Detect which cell encompasses the target text, then output its (X, Y) center coordinate. 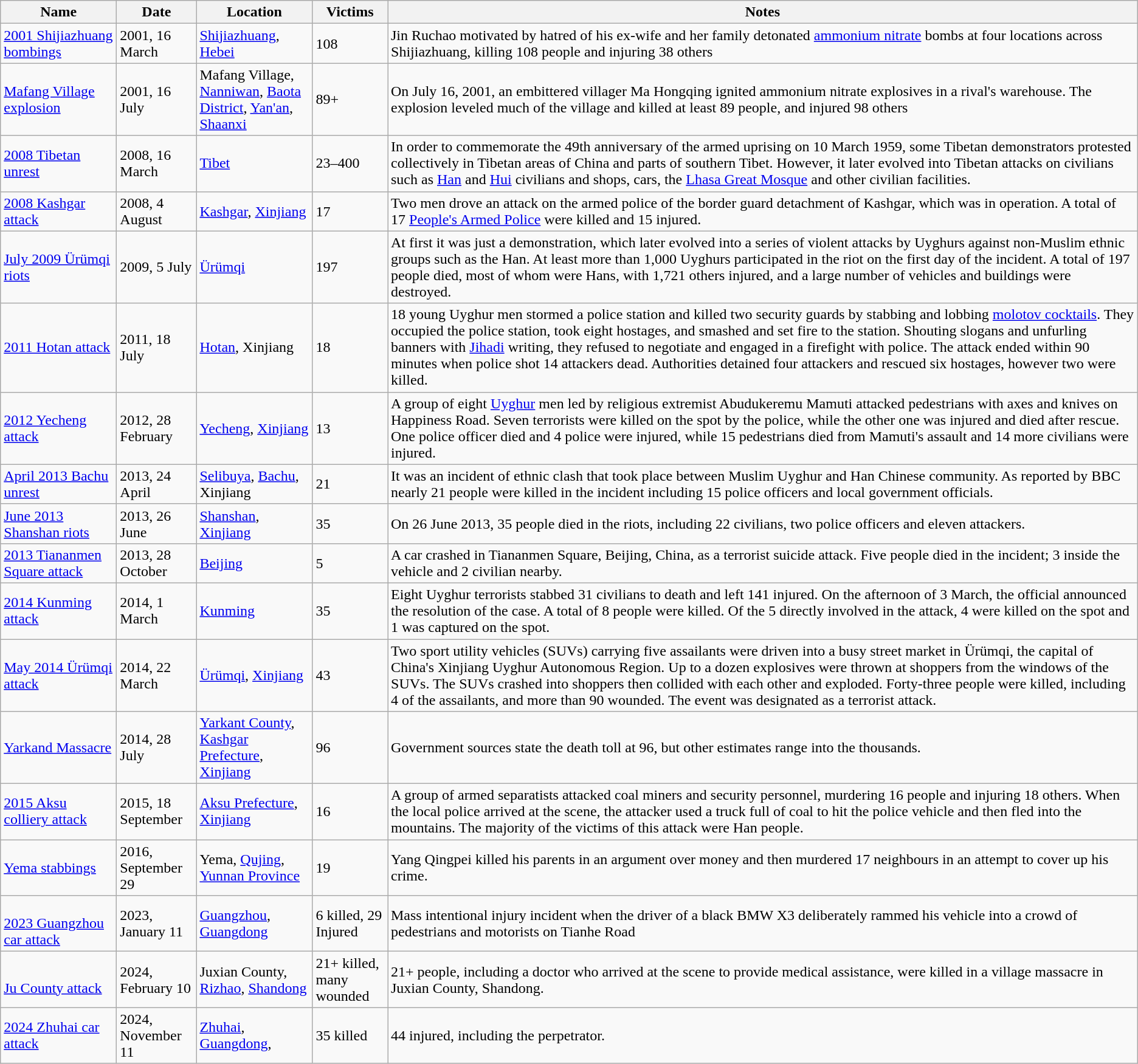
Name (58, 12)
19 (350, 868)
Ju County attack (58, 980)
2024, February 10 (157, 980)
2014 Kunming attack (58, 611)
2001 Shijiazhuang bombings (58, 44)
2023, January 11 (157, 924)
197 (350, 267)
Notes (763, 12)
2008 Tibetan unrest (58, 163)
2014, 22 March (157, 676)
2001, 16 July (157, 100)
Ürümqi (254, 267)
2016, September 29 (157, 868)
Victims (350, 12)
Yema stabbings (58, 868)
5 (350, 563)
April 2013 Bachu unrest (58, 484)
18 (350, 348)
2013, 24 April (157, 484)
13 (350, 428)
Selibuya, Bachu, Xinjiang (254, 484)
2023 Guangzhou car attack (58, 924)
2015 Aksu colliery attack (58, 812)
Yarkant County, Kashgar Prefecture, Xinjiang (254, 747)
2009, 5 July (157, 267)
May 2014 Ürümqi attack (58, 676)
2013, 28 October (157, 563)
21+ killed, many wounded (350, 980)
2014, 1 March (157, 611)
2012 Yecheng attack (58, 428)
Shijiazhuang, Hebei (254, 44)
2011 Hotan attack (58, 348)
2008 Kashgar attack (58, 211)
On 26 June 2013, 35 people died in the riots, including 22 civilians, two police officers and eleven attackers. (763, 524)
Beijing (254, 563)
44 injured, including the perpetrator. (763, 1035)
2011, 18 July (157, 348)
2024, November 11 (157, 1035)
23–400 (350, 163)
Kunming (254, 611)
Yang Qingpei killed his parents in an argument over money and then murdered 17 neighbours in an attempt to cover up his crime. (763, 868)
Date (157, 12)
Aksu Prefecture, Xinjiang (254, 812)
2008, 16 March (157, 163)
Juxian County, Rizhao, Shandong (254, 980)
Yecheng, Xinjiang (254, 428)
2001, 16 March (157, 44)
108 (350, 44)
21+ people, including a doctor who arrived at the scene to provide medical assistance, were killed in a village massacre in Juxian County, Shandong. (763, 980)
2013 Tiananmen Square attack (58, 563)
Mafang Village, Nanniwan, Baota District, Yan'an, Shaanxi (254, 100)
July 2009 Ürümqi riots (58, 267)
Shanshan, Xinjiang (254, 524)
Hotan, Xinjiang (254, 348)
43 (350, 676)
2008, 4 August (157, 211)
2015, 18 September (157, 812)
Tibet (254, 163)
Zhuhai, Guangdong, (254, 1035)
Guangzhou, Guangdong (254, 924)
Mafang Village explosion (58, 100)
Ürümqi, Xinjiang (254, 676)
89+ (350, 100)
6 killed, 29 Injured (350, 924)
17 (350, 211)
Location (254, 12)
2024 Zhuhai car attack (58, 1035)
96 (350, 747)
Yarkand Massacre (58, 747)
21 (350, 484)
16 (350, 812)
2013, 26 June (157, 524)
Kashgar, Xinjiang (254, 211)
Government sources state the death toll at 96, but other estimates range into the thousands. (763, 747)
Yema, Qujing, Yunnan Province (254, 868)
2014, 28 July (157, 747)
35 killed (350, 1035)
June 2013 Shanshan riots (58, 524)
2012, 28 February (157, 428)
